Determine the [x, y] coordinate at the center of the cell enclosing the given text.  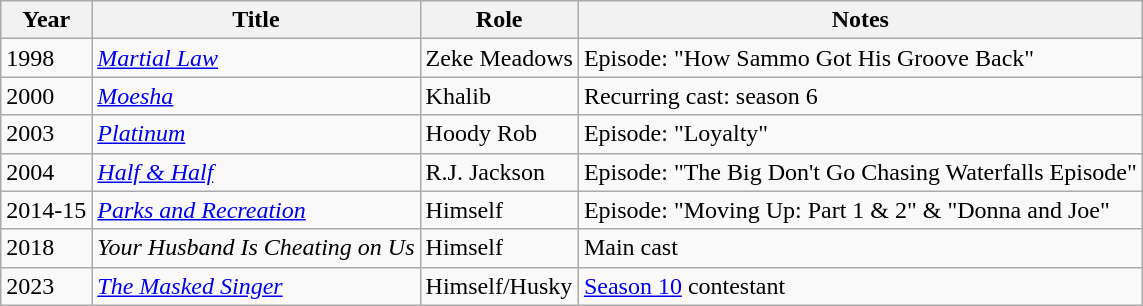
Your Husband Is Cheating on Us [256, 248]
Year [46, 20]
Episode: "Moving Up: Part 1 & 2" & "Donna and Joe" [860, 210]
2014-15 [46, 210]
Notes [860, 20]
Recurring cast: season 6 [860, 96]
Main cast [860, 248]
Himself/Husky [499, 286]
Half & Half [256, 172]
Khalib [499, 96]
Martial Law [256, 58]
Parks and Recreation [256, 210]
Hoody Rob [499, 134]
1998 [46, 58]
Platinum [256, 134]
2000 [46, 96]
2018 [46, 248]
Episode: "The Big Don't Go Chasing Waterfalls Episode" [860, 172]
The Masked Singer [256, 286]
Title [256, 20]
Role [499, 20]
Episode: "How Sammo Got His Groove Back" [860, 58]
2004 [46, 172]
2023 [46, 286]
R.J. Jackson [499, 172]
Moesha [256, 96]
Season 10 contestant [860, 286]
Zeke Meadows [499, 58]
2003 [46, 134]
Episode: "Loyalty" [860, 134]
